Return (x, y) of the center of cell containing provided text 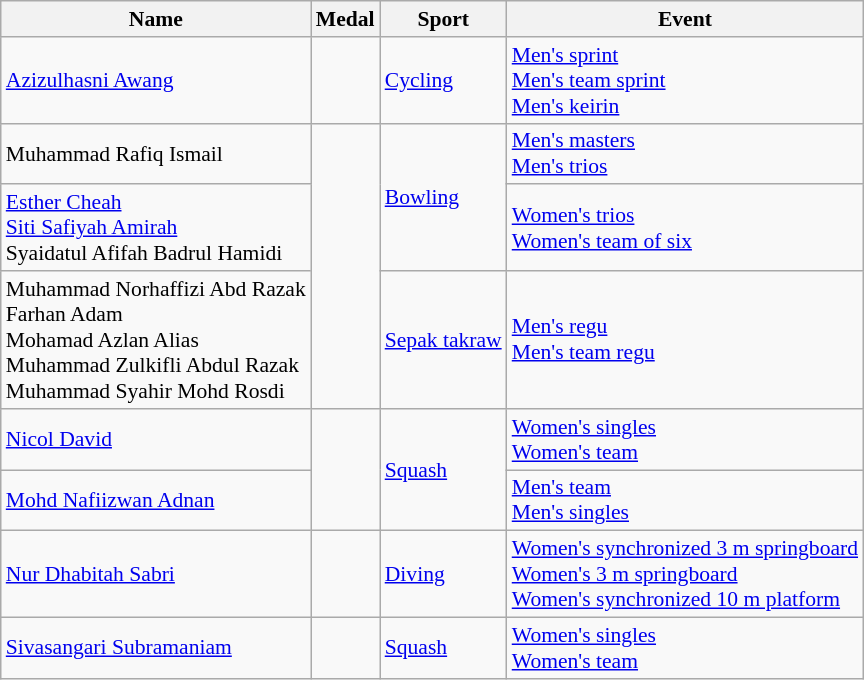
Sivasangari Subramaniam (156, 648)
Women's synchronized 3 m springboardWomen's 3 m springboardWomen's synchronized 10 m platform (685, 574)
Men's reguMen's team regu (685, 340)
Men's mastersMen's trios (685, 154)
Muhammad Rafiq Ismail (156, 154)
Men's team Men's singles (685, 500)
Diving (444, 574)
Azizulhasni Awang (156, 80)
Muhammad Norhaffizi Abd Razak Farhan Adam Mohamad Azlan Alias Muhammad Zulkifli Abdul Razak Muhammad Syahir Mohd Rosdi (156, 340)
Bowling (444, 197)
Cycling (444, 80)
Sepak takraw (444, 340)
Men's sprintMen's team sprintMen's keirin (685, 80)
Sport (444, 19)
Name (156, 19)
Medal (346, 19)
Nicol David (156, 440)
Esther Cheah Siti Safiyah Amirah Syaidatul Afifah Badrul Hamidi (156, 228)
Women's triosWomen's team of six (685, 228)
Nur Dhabitah Sabri (156, 574)
Mohd Nafiizwan Adnan (156, 500)
Event (685, 19)
